Identify which cell holds the provided text, then report its [X, Y] central coordinate. 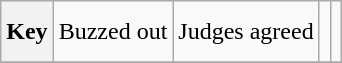
Judges agreed [246, 32]
Key [27, 32]
Buzzed out [113, 32]
